Identify which cell holds the provided text, then report its (X, Y) central coordinate. 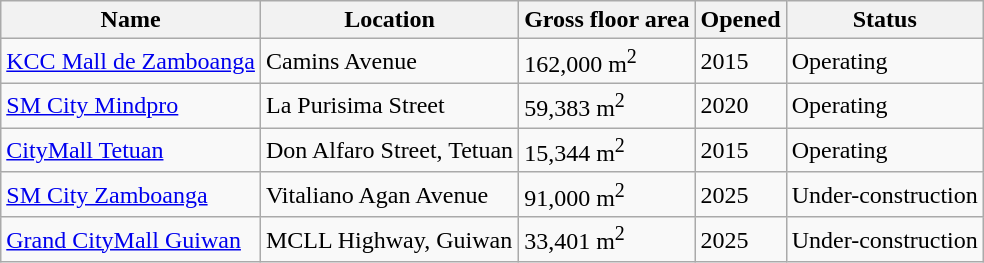
KCC Mall de Zamboanga (131, 62)
59,383 m2 (607, 106)
Name (131, 20)
Grand CityMall Guiwan (131, 240)
33,401 m2 (607, 240)
15,344 m2 (607, 150)
Status (884, 20)
CityMall Tetuan (131, 150)
La Purisima Street (389, 106)
SM City Zamboanga (131, 194)
Vitaliano Agan Avenue (389, 194)
162,000 m2 (607, 62)
Camins Avenue (389, 62)
Opened (740, 20)
Gross floor area (607, 20)
Location (389, 20)
SM City Mindpro (131, 106)
MCLL Highway, Guiwan (389, 240)
Don Alfaro Street, Tetuan (389, 150)
2020 (740, 106)
91,000 m2 (607, 194)
